Return [X, Y] of the center of cell containing provided text 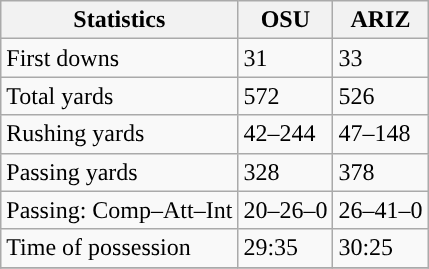
33 [380, 58]
Statistics [120, 20]
ARIZ [380, 20]
328 [286, 172]
29:35 [286, 248]
Passing yards [120, 172]
20–26–0 [286, 210]
31 [286, 58]
Passing: Comp–Att–Int [120, 210]
30:25 [380, 248]
Rushing yards [120, 134]
378 [380, 172]
First downs [120, 58]
OSU [286, 20]
Total yards [120, 96]
526 [380, 96]
572 [286, 96]
26–41–0 [380, 210]
Time of possession [120, 248]
42–244 [286, 134]
47–148 [380, 134]
